Return [x, y] of the center of cell containing provided text 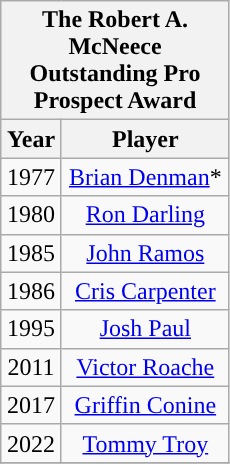
Cris Carpenter [145, 291]
Brian Denman* [145, 177]
Victor Roache [145, 367]
2022 [32, 443]
Griffin Conine [145, 405]
2011 [32, 367]
John Ramos [145, 253]
1977 [32, 177]
2017 [32, 405]
1985 [32, 253]
The Robert A. McNeece Outstanding Pro Prospect Award [116, 60]
1980 [32, 215]
1986 [32, 291]
Tommy Troy [145, 443]
Josh Paul [145, 329]
Player [145, 139]
Ron Darling [145, 215]
1995 [32, 329]
Year [32, 139]
